Locate the cell with the specified text and output its [x, y] center coordinate. 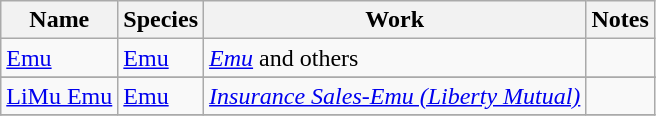
Work [395, 20]
Notes [620, 20]
Name [60, 20]
LiMu Emu [60, 96]
Insurance Sales-Emu (Liberty Mutual) [395, 96]
Species [161, 20]
Emu and others [395, 58]
